Pinpoint the cell where the given text exists, returning its (X, Y) midpoint coordinate. 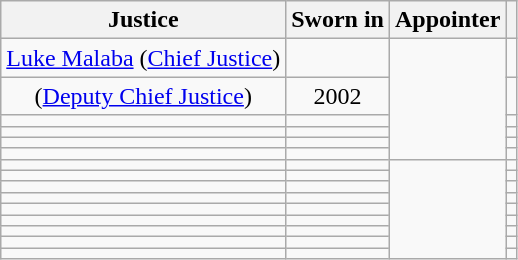
(Deputy Chief Justice) (144, 96)
Appointer (447, 20)
Justice (144, 20)
Luke Malaba (Chief Justice) (144, 58)
Sworn in (338, 20)
2002 (338, 96)
